Provide the [x, y] coordinate of the cell's center where the given text is located.  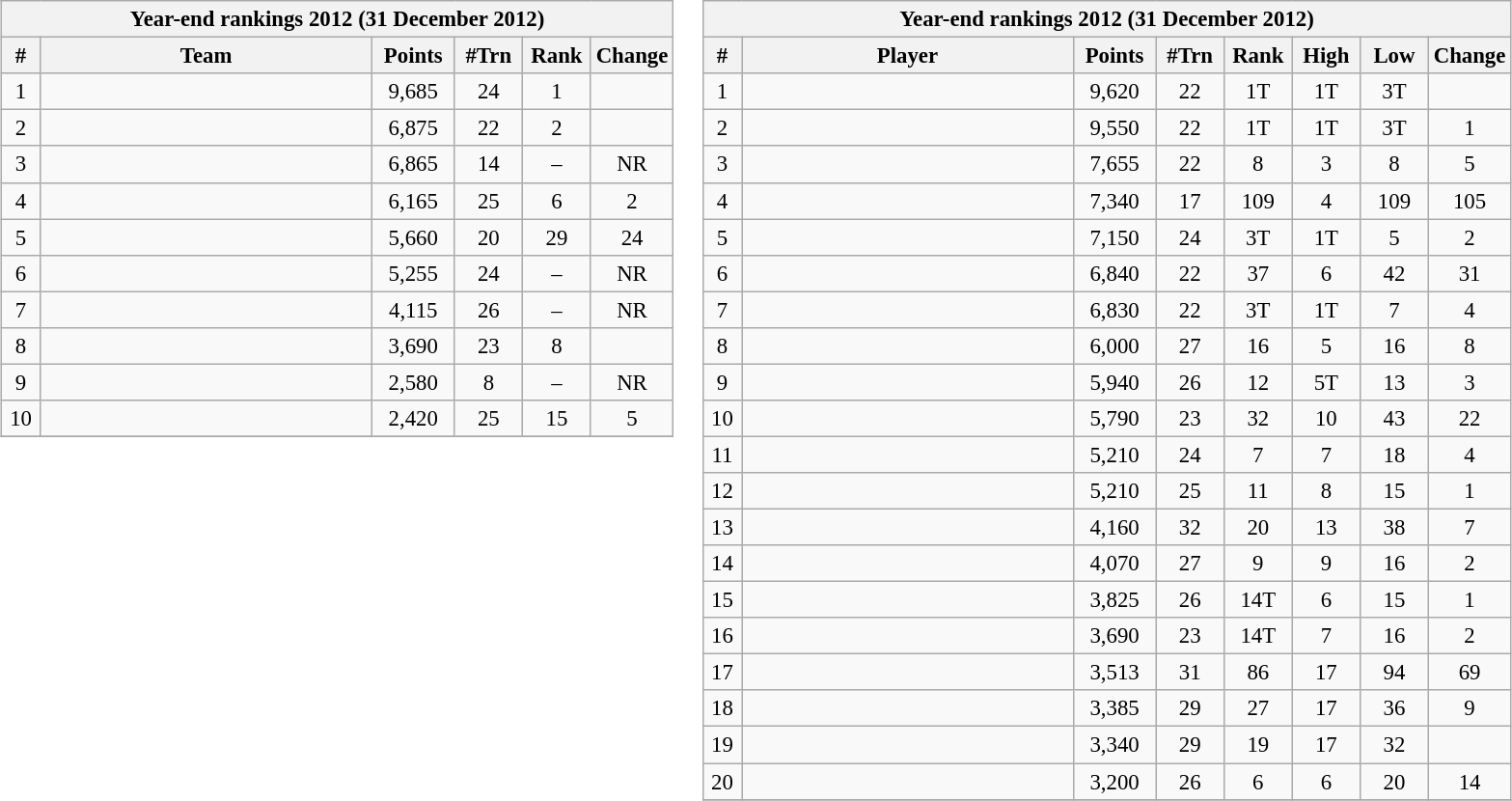
6,830 [1114, 310]
7,655 [1114, 164]
3,385 [1114, 708]
43 [1395, 419]
Player [908, 56]
42 [1395, 273]
105 [1470, 201]
9,685 [413, 92]
86 [1258, 673]
7,150 [1114, 237]
4,070 [1114, 564]
9,550 [1114, 128]
3,513 [1114, 673]
4,160 [1114, 527]
5T [1326, 382]
6,165 [413, 201]
38 [1395, 527]
6,000 [1114, 345]
7,340 [1114, 201]
5,660 [413, 237]
Team [206, 56]
5,790 [1114, 419]
High [1326, 56]
2,420 [413, 419]
6,840 [1114, 273]
9,620 [1114, 92]
6,865 [413, 164]
6,875 [413, 128]
69 [1470, 673]
5,255 [413, 273]
36 [1395, 708]
4,115 [413, 310]
2,580 [413, 382]
94 [1395, 673]
3,340 [1114, 745]
Low [1395, 56]
37 [1258, 273]
3,200 [1114, 781]
5,940 [1114, 382]
3,825 [1114, 600]
